Determine the [x, y] coordinate at the center of the cell enclosing the given text.  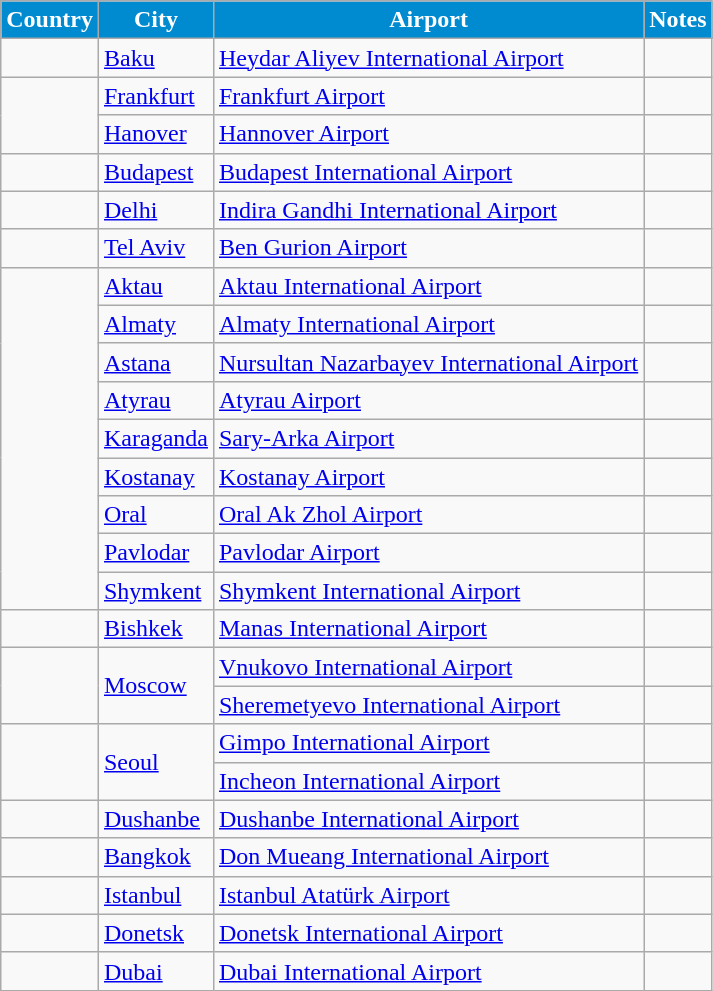
Almaty International Airport [428, 324]
Indira Gandhi International Airport [428, 210]
Don Mueang International Airport [428, 857]
Nursultan Nazarbayev International Airport [428, 362]
Istanbul Atatürk Airport [428, 895]
Budapest [156, 172]
Atyrau [156, 400]
Aktau International Airport [428, 286]
Country [50, 20]
Baku [156, 58]
Hannover Airport [428, 134]
Pavlodar [156, 553]
Oral [156, 515]
Frankfurt [156, 96]
Heydar Aliyev International Airport [428, 58]
Notes [678, 20]
Donetsk [156, 933]
Ben Gurion Airport [428, 248]
Vnukovo International Airport [428, 667]
Gimpo International Airport [428, 743]
Kostanay Airport [428, 477]
Bishkek [156, 629]
Moscow [156, 686]
Dushanbe [156, 819]
Bangkok [156, 857]
Pavlodar Airport [428, 553]
Airport [428, 20]
Seoul [156, 762]
Incheon International Airport [428, 781]
City [156, 20]
Kostanay [156, 477]
Frankfurt Airport [428, 96]
Istanbul [156, 895]
Sheremetyevo International Airport [428, 705]
Oral Ak Zhol Airport [428, 515]
Shymkent [156, 591]
Karaganda [156, 438]
Dubai International Airport [428, 971]
Aktau [156, 286]
Donetsk International Airport [428, 933]
Atyrau Airport [428, 400]
Dushanbe International Airport [428, 819]
Budapest International Airport [428, 172]
Astana [156, 362]
Shymkent International Airport [428, 591]
Sary-Arka Airport [428, 438]
Almaty [156, 324]
Delhi [156, 210]
Dubai [156, 971]
Manas International Airport [428, 629]
Tel Aviv [156, 248]
Hanover [156, 134]
